Return (X, Y) of the center of cell containing provided text 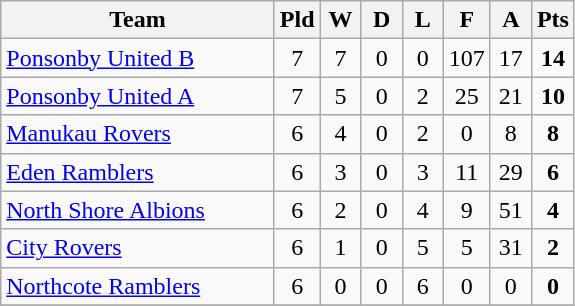
Team (138, 20)
Northcote Ramblers (138, 286)
11 (466, 172)
F (466, 20)
Eden Ramblers (138, 172)
Pts (552, 20)
10 (552, 96)
1 (340, 248)
14 (552, 58)
Ponsonby United A (138, 96)
D (382, 20)
W (340, 20)
North Shore Albions (138, 210)
L (422, 20)
31 (510, 248)
Manukau Rovers (138, 134)
51 (510, 210)
25 (466, 96)
A (510, 20)
17 (510, 58)
29 (510, 172)
107 (466, 58)
21 (510, 96)
City Rovers (138, 248)
Ponsonby United B (138, 58)
Pld (297, 20)
9 (466, 210)
